Return the (X, Y) coordinate for the center point of the cell that contains the specified text.  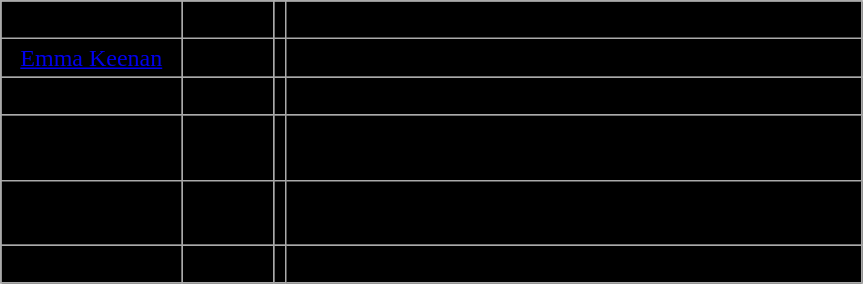
Cassidy Vinkle (92, 264)
Loren Gabel (92, 20)
Played for Mississauga Jr Chiefs (PWHL) (574, 96)
Played for Whitby Jr Wolves (PWHL) Winner of silver medal at 2015 IIHF U18 Women's Worlds (574, 148)
Played for Napean Jr Wildcats (PWHL) Winner of silver medal at 2015 IIHF U18 Women's Worlds (574, 212)
Played for Oakville Jr Hornets (PWHL) (574, 20)
Kelly Mariani (92, 96)
Played for Whitby Jr Wolves (PWHL) (574, 264)
Rhyen McGill (92, 148)
Josiane Pozzebon (92, 212)
Played for Okanagan Hockey Academy (574, 58)
Emma Keenan (92, 58)
